Scan for the cell matching the given text and deliver its (X, Y) coordinate at center. 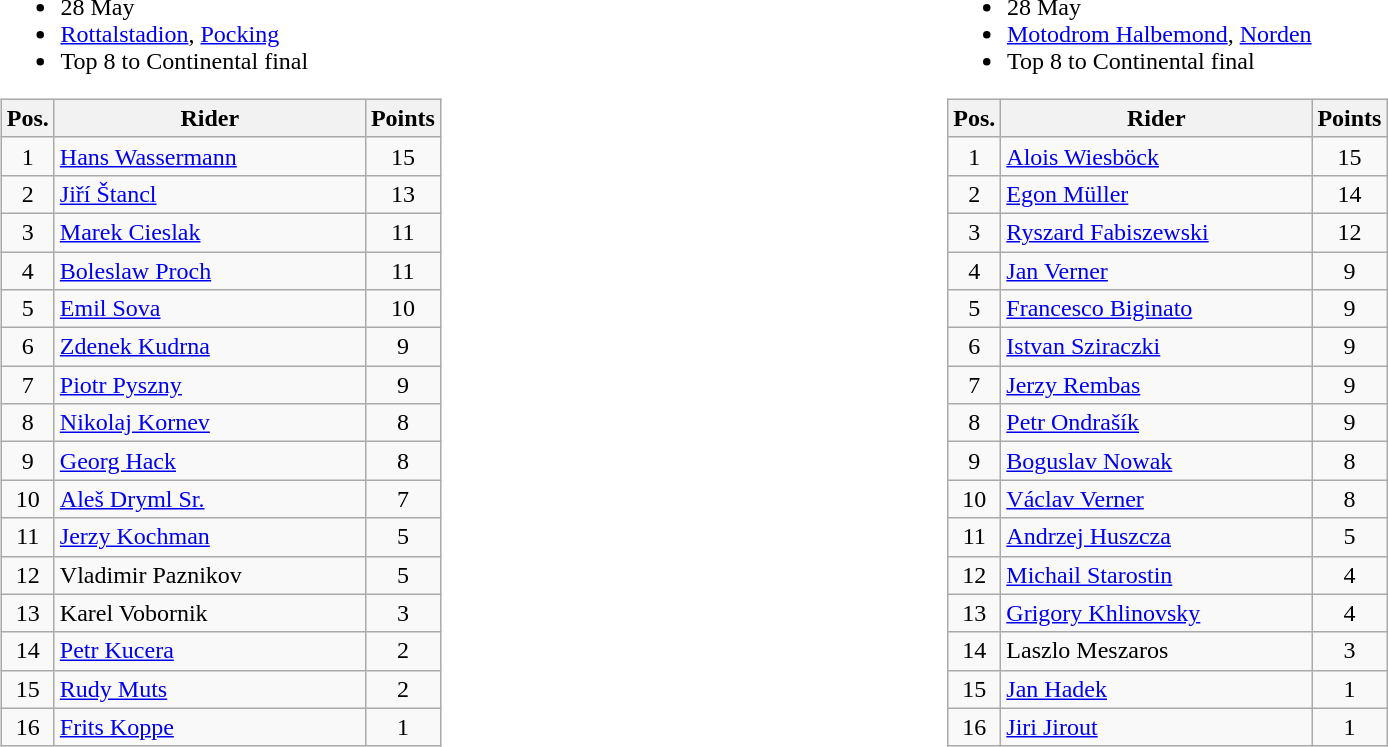
Jan Verner (1156, 271)
Emil Sova (210, 309)
Istvan Sziraczki (1156, 347)
Václav Verner (1156, 499)
Jerzy Kochman (210, 537)
Karel Vobornik (210, 613)
Petr Ondrašík (1156, 423)
Alois Wiesböck (1156, 156)
Petr Kucera (210, 651)
Jiří Štancl (210, 194)
Piotr Pyszny (210, 385)
Nikolaj Kornev (210, 423)
Boguslav Nowak (1156, 461)
Jiri Jirout (1156, 727)
Andrzej Huszcza (1156, 537)
Francesco Biginato (1156, 309)
Zdenek Kudrna (210, 347)
Boleslaw Proch (210, 271)
Vladimir Paznikov (210, 575)
Marek Cieslak (210, 232)
Frits Koppe (210, 727)
Ryszard Fabiszewski (1156, 232)
Jerzy Rembas (1156, 385)
Michail Starostin (1156, 575)
Hans Wassermann (210, 156)
Laszlo Meszaros (1156, 651)
Jan Hadek (1156, 689)
Aleš Dryml Sr. (210, 499)
Egon Müller (1156, 194)
Grigory Khlinovsky (1156, 613)
Rudy Muts (210, 689)
Georg Hack (210, 461)
